Return the (X, Y) coordinate for the center point of the cell that contains the specified text.  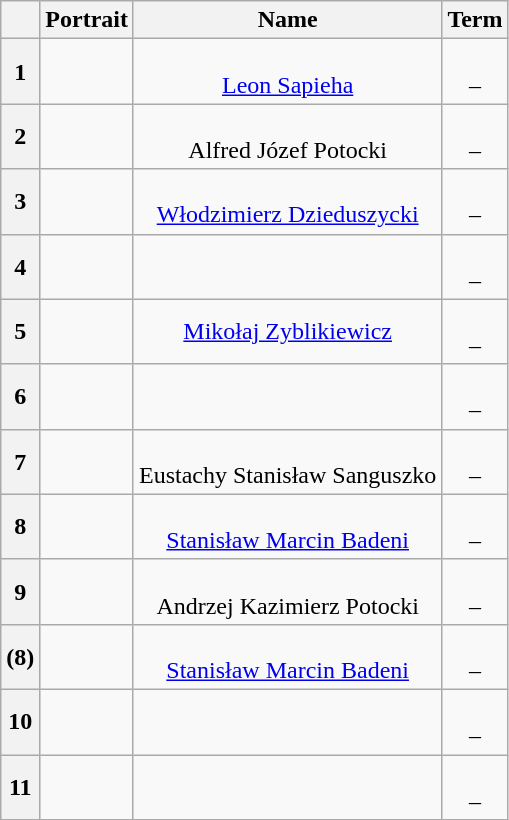
11 (20, 786)
Name (287, 20)
Portrait (87, 20)
Term (475, 20)
7 (20, 462)
4 (20, 266)
3 (20, 202)
Mikołaj Zyblikiewicz (287, 332)
10 (20, 722)
6 (20, 396)
1 (20, 72)
(8) (20, 656)
2 (20, 136)
Alfred Józef Potocki (287, 136)
Andrzej Kazimierz Potocki (287, 592)
9 (20, 592)
8 (20, 526)
Eustachy Stanisław Sanguszko (287, 462)
Leon Sapieha (287, 72)
5 (20, 332)
Włodzimierz Dzieduszycki (287, 202)
